Find where the given text appears and provide that cell's center as (X, Y) coordinate. 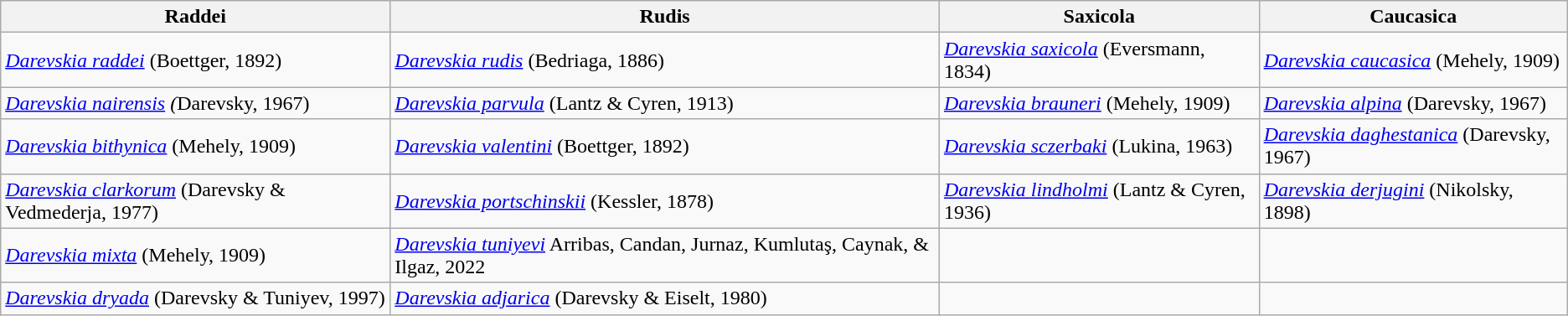
Darevskia clarkorum (Darevsky & Vedmederja, 1977) (196, 201)
Darevskia daghestanica (Darevsky, 1967) (1413, 146)
Darevskia saxicola (Eversmann, 1834) (1099, 60)
Darevskia caucasica (Mehely, 1909) (1413, 60)
Darevskia derjugini (Nikolsky, 1898) (1413, 201)
Darevskia alpina (Darevsky, 1967) (1413, 103)
Darevskia raddei (Boettger, 1892) (196, 60)
Darevskia nairensis (Darevsky, 1967) (196, 103)
Raddei (196, 17)
Darevskia parvula (Lantz & Cyren, 1913) (665, 103)
Saxicola (1099, 17)
Darevskia valentini (Boettger, 1892) (665, 146)
Darevskia lindholmi (Lantz & Cyren, 1936) (1099, 201)
Darevskia bithynica (Mehely, 1909) (196, 146)
Rudis (665, 17)
Darevskia rudis (Bedriaga, 1886) (665, 60)
Caucasica (1413, 17)
Darevskia brauneri (Mehely, 1909) (1099, 103)
Darevskia mixta (Mehely, 1909) (196, 255)
Darevskia portschinskii (Kessler, 1878) (665, 201)
Darevskia adjarica (Darevsky & Eiselt, 1980) (665, 298)
Darevskia tuniyevi Arribas, Candan, Jurnaz, Kumlutaş, Caynak, & Ilgaz, 2022 (665, 255)
Darevskia dryada (Darevsky & Tuniyev, 1997) (196, 298)
Darevskia sczerbaki (Lukina, 1963) (1099, 146)
